Find where the given text appears and provide that cell's center as (X, Y) coordinate. 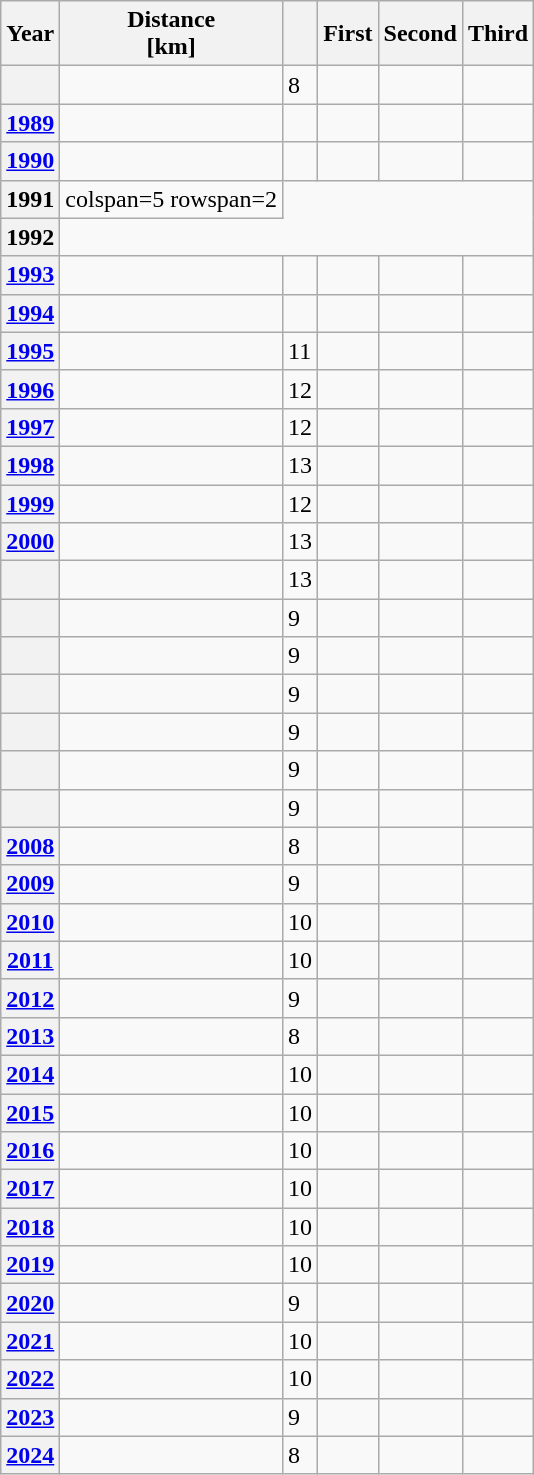
1995 (30, 351)
2017 (30, 1189)
2016 (30, 1151)
1997 (30, 427)
1999 (30, 503)
2022 (30, 1379)
1996 (30, 389)
2009 (30, 884)
11 (300, 351)
Third (498, 34)
1991 (30, 199)
Distance[km] (172, 34)
2012 (30, 998)
1992 (30, 237)
2024 (30, 1455)
2023 (30, 1417)
1990 (30, 161)
2021 (30, 1341)
2000 (30, 542)
2010 (30, 922)
2013 (30, 1036)
2015 (30, 1113)
Second (420, 34)
1998 (30, 465)
2011 (30, 960)
2014 (30, 1074)
1989 (30, 123)
2008 (30, 846)
First (348, 34)
Year (30, 34)
2020 (30, 1303)
1993 (30, 275)
1994 (30, 313)
colspan=5 rowspan=2 (172, 199)
2019 (30, 1265)
2018 (30, 1227)
